Determine the (x, y) coordinate at the center of the cell enclosing the given text.  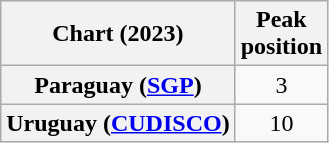
10 (281, 123)
Peakposition (281, 34)
Chart (2023) (118, 34)
Uruguay (CUDISCO) (118, 123)
3 (281, 85)
Paraguay (SGP) (118, 85)
